Detect which cell encompasses the target text, then output its (x, y) center coordinate. 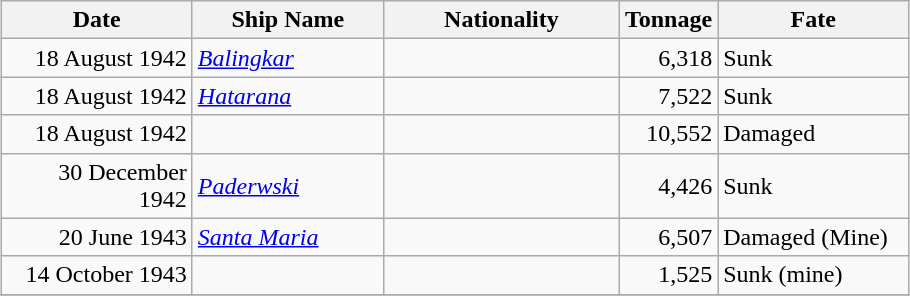
Nationality (501, 20)
Fate (814, 20)
20 June 1943 (96, 237)
6,507 (668, 237)
4,426 (668, 186)
Paderwski (288, 186)
Balingkar (288, 58)
Damaged (Mine) (814, 237)
7,522 (668, 96)
Sunk (mine) (814, 275)
Tonnage (668, 20)
Ship Name (288, 20)
6,318 (668, 58)
Date (96, 20)
10,552 (668, 134)
14 October 1943 (96, 275)
Damaged (814, 134)
Santa Maria (288, 237)
Hatarana (288, 96)
30 December 1942 (96, 186)
1,525 (668, 275)
